Determine the (X, Y) coordinate at the center of the cell enclosing the given text.  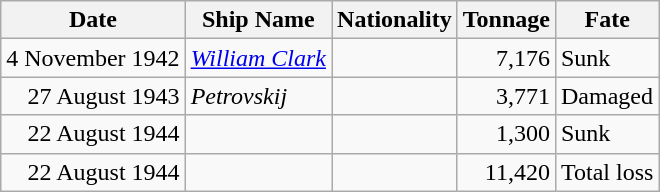
Tonnage (506, 20)
Date (93, 20)
Petrovskij (258, 96)
7,176 (506, 58)
Total loss (606, 172)
Fate (606, 20)
3,771 (506, 96)
27 August 1943 (93, 96)
Ship Name (258, 20)
11,420 (506, 172)
Damaged (606, 96)
1,300 (506, 134)
William Clark (258, 58)
4 November 1942 (93, 58)
Nationality (395, 20)
